Locate the cell with the specified text and output its (x, y) center coordinate. 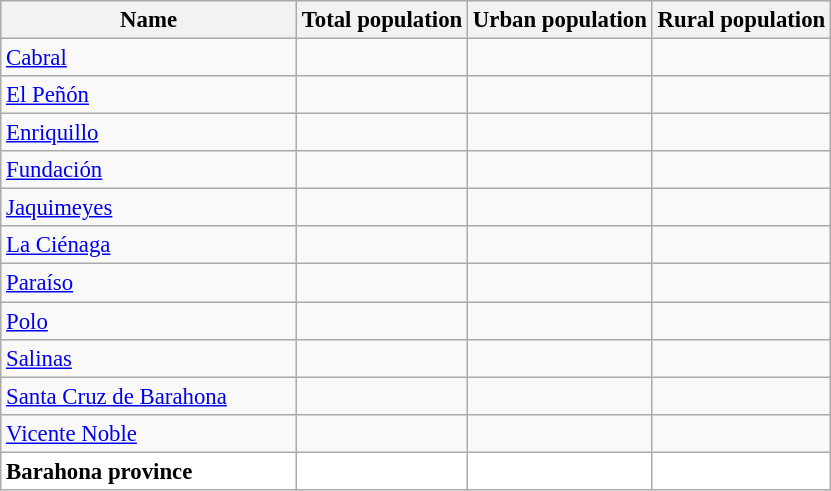
Salinas (149, 358)
Barahona province (149, 471)
Paraíso (149, 283)
Fundación (149, 170)
Rural population (741, 20)
Name (149, 20)
Enriquillo (149, 133)
Jaquimeyes (149, 208)
Total population (382, 20)
La Ciénaga (149, 245)
Vicente Noble (149, 433)
Santa Cruz de Barahona (149, 396)
Cabral (149, 58)
Urban population (560, 20)
Polo (149, 321)
El Peñón (149, 95)
